Return (x, y) of the center of cell containing provided text 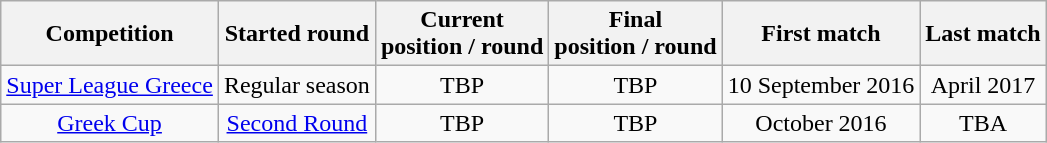
10 September 2016 (821, 85)
Greek Cup (110, 123)
First match (821, 34)
Last match (983, 34)
Second Round (296, 123)
October 2016 (821, 123)
TBA (983, 123)
Finalposition / round (636, 34)
Competition (110, 34)
Currentposition / round (462, 34)
Regular season (296, 85)
April 2017 (983, 85)
Started round (296, 34)
Super League Greece (110, 85)
